Pinpoint the cell where the given text exists, returning its [x, y] midpoint coordinate. 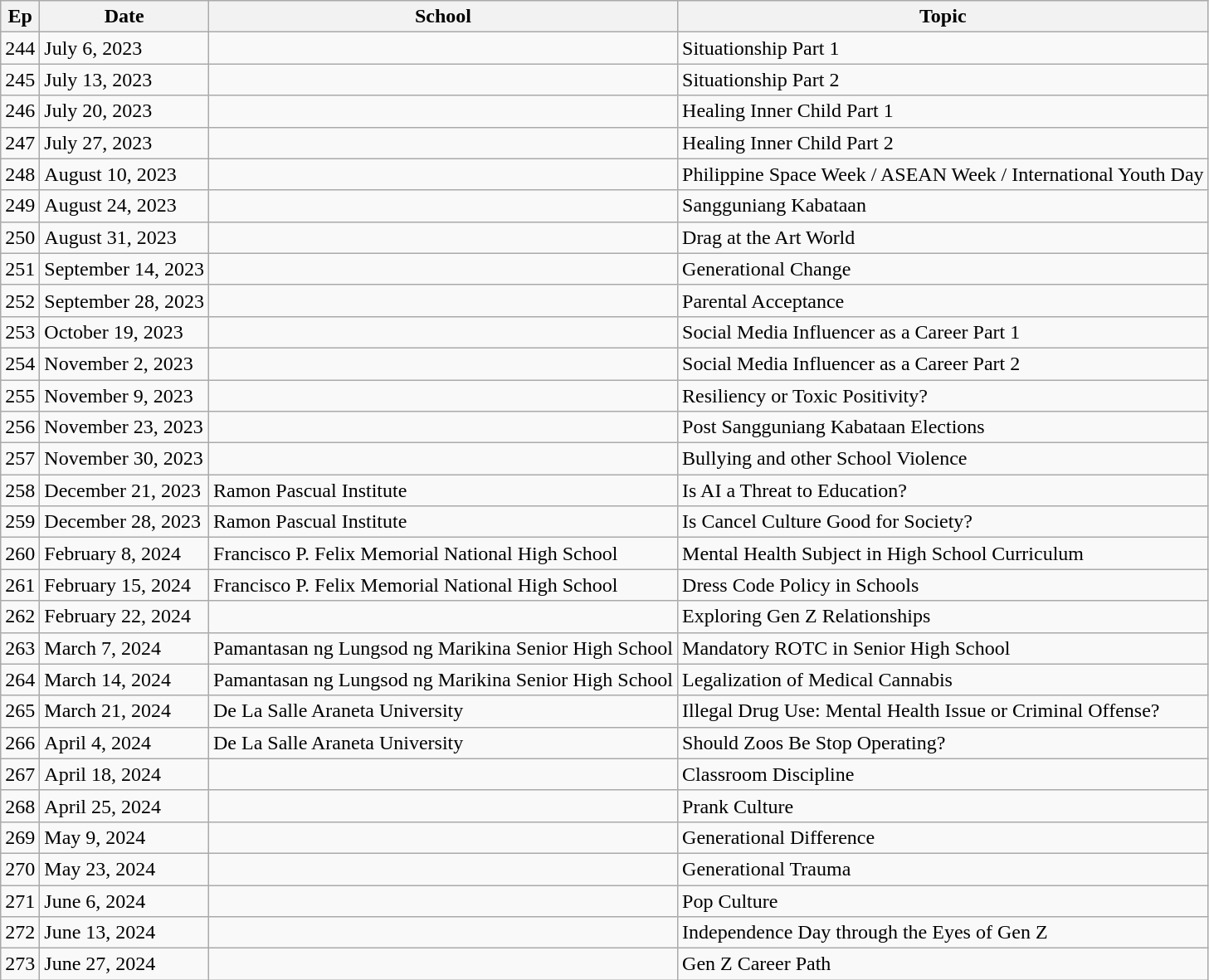
Drag at the Art World [943, 237]
271 [20, 900]
Illegal Drug Use: Mental Health Issue or Criminal Offense? [943, 711]
Legalization of Medical Cannabis [943, 680]
Sangguniang Kabataan [943, 206]
244 [20, 48]
250 [20, 237]
July 27, 2023 [124, 143]
255 [20, 396]
Generational Difference [943, 837]
Healing Inner Child Part 1 [943, 111]
December 21, 2023 [124, 490]
November 23, 2023 [124, 427]
253 [20, 332]
Parental Acceptance [943, 300]
Pop Culture [943, 900]
Resiliency or Toxic Positivity? [943, 396]
Gen Z Career Path [943, 964]
School [443, 17]
259 [20, 522]
Philippine Space Week / ASEAN Week / International Youth Day [943, 174]
Topic [943, 17]
260 [20, 553]
269 [20, 837]
Mental Health Subject in High School Curriculum [943, 553]
February 8, 2024 [124, 553]
262 [20, 617]
June 6, 2024 [124, 900]
258 [20, 490]
Generational Change [943, 269]
Healing Inner Child Part 2 [943, 143]
264 [20, 680]
June 13, 2024 [124, 933]
August 24, 2023 [124, 206]
261 [20, 585]
September 28, 2023 [124, 300]
May 23, 2024 [124, 869]
Is AI a Threat to Education? [943, 490]
267 [20, 774]
Generational Trauma [943, 869]
November 2, 2023 [124, 363]
Social Media Influencer as a Career Part 2 [943, 363]
265 [20, 711]
Social Media Influencer as a Career Part 1 [943, 332]
November 30, 2023 [124, 459]
August 31, 2023 [124, 237]
July 6, 2023 [124, 48]
December 28, 2023 [124, 522]
249 [20, 206]
Prank Culture [943, 806]
April 25, 2024 [124, 806]
Independence Day through the Eyes of Gen Z [943, 933]
July 20, 2023 [124, 111]
251 [20, 269]
September 14, 2023 [124, 269]
256 [20, 427]
266 [20, 743]
Date [124, 17]
March 7, 2024 [124, 648]
October 19, 2023 [124, 332]
August 10, 2023 [124, 174]
268 [20, 806]
Situationship Part 1 [943, 48]
Post Sangguniang Kabataan Elections [943, 427]
March 14, 2024 [124, 680]
February 22, 2024 [124, 617]
Bullying and other School Violence [943, 459]
April 18, 2024 [124, 774]
July 13, 2023 [124, 80]
248 [20, 174]
252 [20, 300]
263 [20, 648]
April 4, 2024 [124, 743]
Ep [20, 17]
246 [20, 111]
Dress Code Policy in Schools [943, 585]
257 [20, 459]
February 15, 2024 [124, 585]
Classroom Discipline [943, 774]
Should Zoos Be Stop Operating? [943, 743]
247 [20, 143]
273 [20, 964]
254 [20, 363]
March 21, 2024 [124, 711]
245 [20, 80]
Situationship Part 2 [943, 80]
November 9, 2023 [124, 396]
Exploring Gen Z Relationships [943, 617]
June 27, 2024 [124, 964]
Mandatory ROTC in Senior High School [943, 648]
Is Cancel Culture Good for Society? [943, 522]
May 9, 2024 [124, 837]
272 [20, 933]
270 [20, 869]
